Extract the (X, Y) coordinate from the center of the cell holding the provided text.  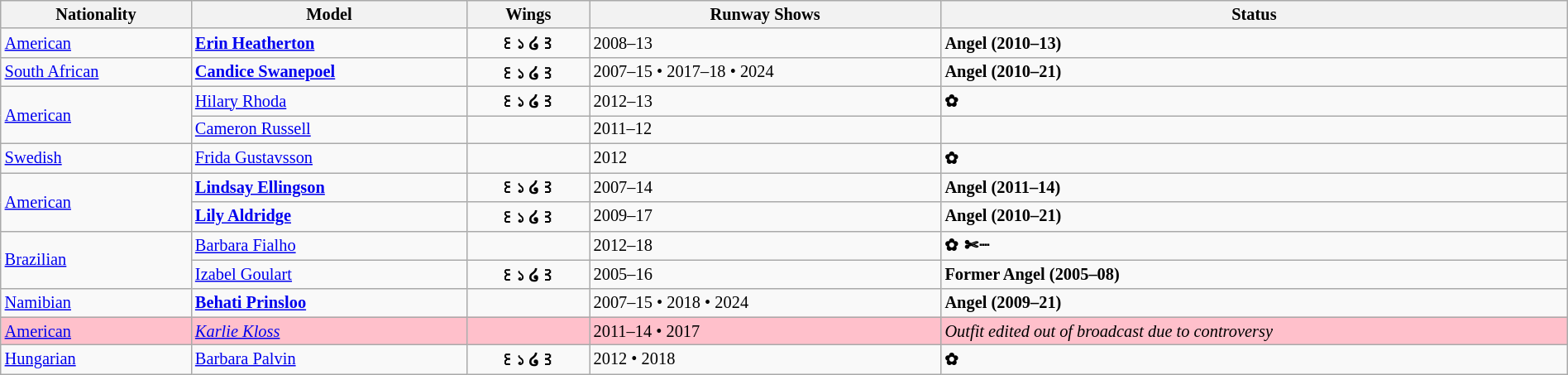
Candice Swanepoel (329, 71)
Swedish (96, 157)
Hungarian (96, 359)
Izabel Goulart (329, 275)
2007–15 • 2017–18 • 2024 (766, 71)
2012–13 (766, 101)
Erin Heatherton (329, 43)
Model (329, 14)
Cameron Russell (329, 129)
2012 • 2018 (766, 359)
✿ ✄┈ (1255, 245)
Wings (528, 14)
2008–13 (766, 43)
Lindsay Ellingson (329, 187)
Status (1255, 14)
Lily Aldridge (329, 215)
2011–12 (766, 129)
Angel (2010–13) (1255, 43)
Angel (2011–14) (1255, 187)
2005–16 (766, 275)
Outfit edited out of broadcast due to controversy (1255, 331)
Runway Shows (766, 14)
Namibian (96, 303)
Nationality (96, 14)
2012–18 (766, 245)
Angel (2009–21) (1255, 303)
Karlie Kloss (329, 331)
2011–14 • 2017 (766, 331)
2007–14 (766, 187)
Barbara Palvin (329, 359)
Behati Prinsloo (329, 303)
South African (96, 71)
2007–15 • 2018 • 2024 (766, 303)
Brazilian (96, 260)
Former Angel (2005–08) (1255, 275)
Frida Gustavsson (329, 157)
Barbara Fialho (329, 245)
2009–17 (766, 215)
2012 (766, 157)
Hilary Rhoda (329, 101)
